Identify which cell holds the provided text, then report its [X, Y] central coordinate. 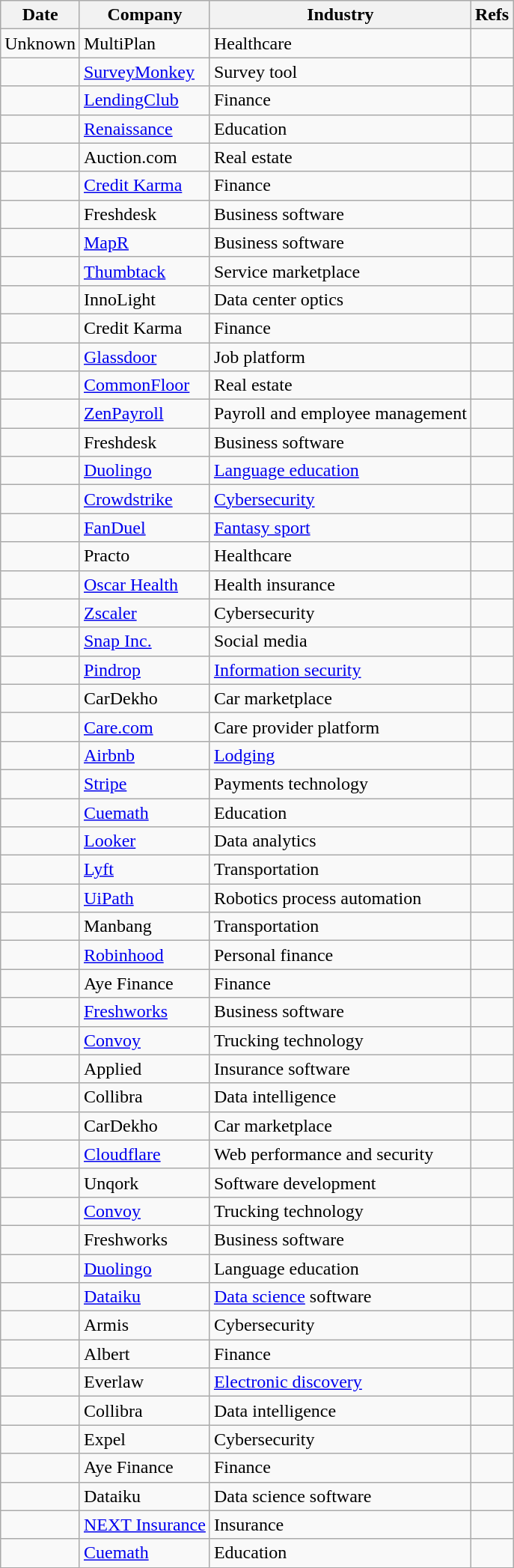
Renaissance [144, 129]
Lodging [340, 755]
Stripe [144, 784]
Service marketplace [340, 271]
Lyft [144, 870]
Snap Inc. [144, 641]
Expel [144, 1439]
Data analytics [340, 841]
LendingClub [144, 100]
Date [40, 15]
Electronic discovery [340, 1382]
Pindrop [144, 670]
UiPath [144, 898]
Company [144, 15]
Payments technology [340, 784]
Web performance and security [340, 1154]
Job platform [340, 357]
Health insurance [340, 585]
Information security [340, 670]
Unqork [144, 1183]
Software development [340, 1183]
Zscaler [144, 613]
Armis [144, 1326]
Refs [492, 15]
SurveyMonkey [144, 72]
MultiPlan [144, 43]
Unknown [40, 43]
Personal finance [340, 955]
CommonFloor [144, 385]
Care.com [144, 727]
Payroll and employee management [340, 414]
Survey tool [340, 72]
Thumbtack [144, 271]
Robotics process automation [340, 898]
Glassdoor [144, 357]
Care provider platform [340, 727]
Social media [340, 641]
Albert [144, 1354]
Practo [144, 556]
Airbnb [144, 755]
Everlaw [144, 1382]
Insurance software [340, 1069]
Oscar Health [144, 585]
Industry [340, 15]
NEXT Insurance [144, 1525]
Crowdstrike [144, 499]
InnoLight [144, 299]
Auction.com [144, 157]
Manbang [144, 927]
FanDuel [144, 528]
Robinhood [144, 955]
Data center optics [340, 299]
Fantasy sport [340, 528]
Looker [144, 841]
MapR [144, 242]
ZenPayroll [144, 414]
Applied [144, 1069]
Insurance [340, 1525]
Cloudflare [144, 1154]
